Provide the (X, Y) coordinate of the cell's center where the given text is located.  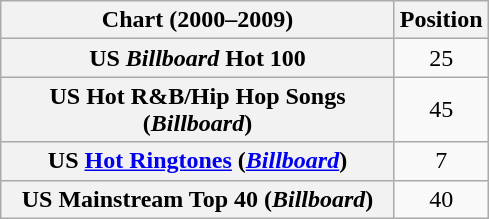
45 (441, 110)
25 (441, 58)
Chart (2000–2009) (198, 20)
US Hot R&B/Hip Hop Songs (Billboard) (198, 110)
7 (441, 161)
US Hot Ringtones (Billboard) (198, 161)
US Billboard Hot 100 (198, 58)
Position (441, 20)
40 (441, 199)
US Mainstream Top 40 (Billboard) (198, 199)
